Scan for the cell matching the given text and deliver its (X, Y) coordinate at center. 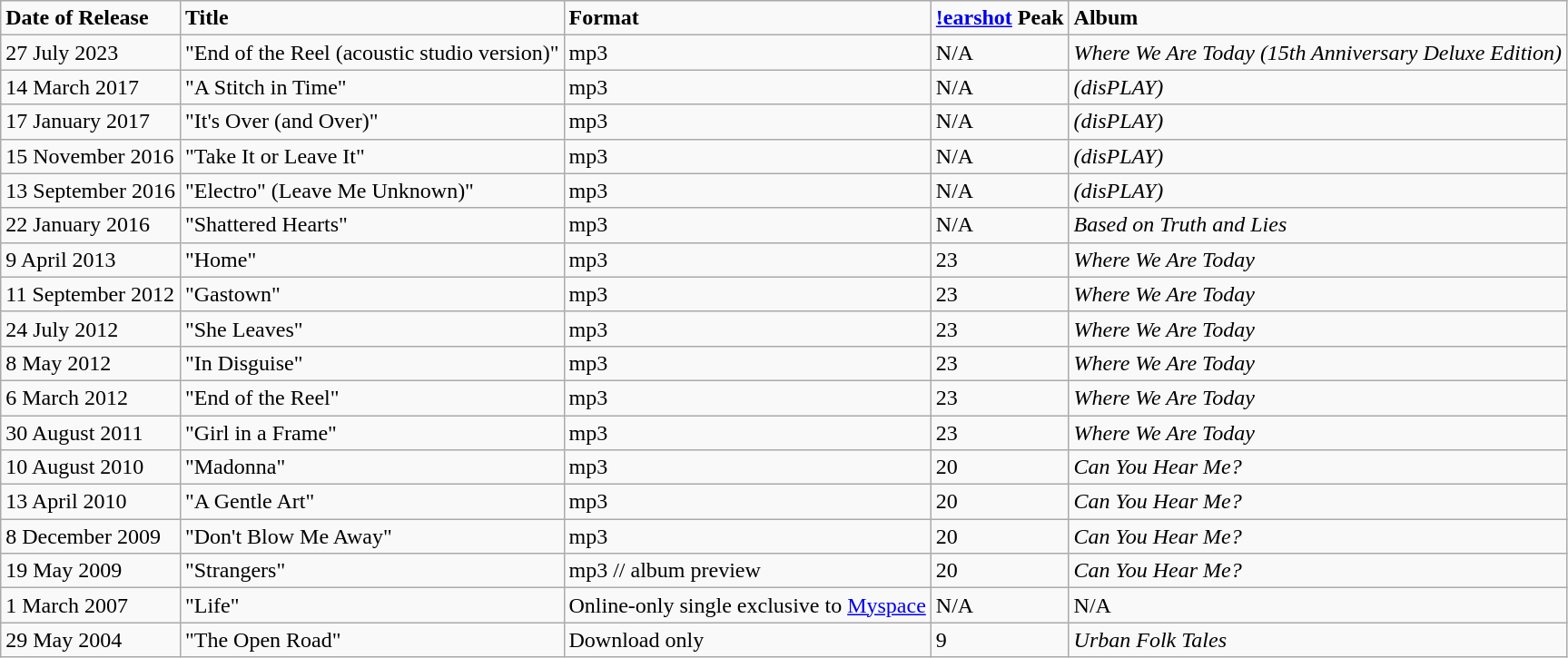
14 March 2017 (91, 87)
11 September 2012 (91, 294)
"In Disguise" (372, 363)
mp3 // album preview (747, 571)
Format (747, 18)
1 March 2007 (91, 605)
"It's Over (and Over)" (372, 122)
27 July 2023 (91, 53)
"She Leaves" (372, 329)
"Home" (372, 260)
Date of Release (91, 18)
Online-only single exclusive to Myspace (747, 605)
"Take It or Leave It" (372, 156)
"Electro" (Leave Me Unknown)" (372, 191)
19 May 2009 (91, 571)
30 August 2011 (91, 433)
29 May 2004 (91, 640)
9 April 2013 (91, 260)
"End of the Reel (acoustic studio version)" (372, 53)
6 March 2012 (91, 398)
Based on Truth and Lies (1318, 225)
Album (1318, 18)
"End of the Reel" (372, 398)
"Shattered Hearts" (372, 225)
Download only (747, 640)
8 May 2012 (91, 363)
"Life" (372, 605)
17 January 2017 (91, 122)
Title (372, 18)
"The Open Road" (372, 640)
22 January 2016 (91, 225)
24 July 2012 (91, 329)
Where We Are Today (15th Anniversary Deluxe Edition) (1318, 53)
9 (1000, 640)
Urban Folk Tales (1318, 640)
"Gastown" (372, 294)
"Madonna" (372, 467)
8 December 2009 (91, 536)
"A Stitch in Time" (372, 87)
"A Gentle Art" (372, 502)
"Strangers" (372, 571)
13 September 2016 (91, 191)
"Don't Blow Me Away" (372, 536)
13 April 2010 (91, 502)
!earshot Peak (1000, 18)
15 November 2016 (91, 156)
"Girl in a Frame" (372, 433)
10 August 2010 (91, 467)
